Locate the cell with the specified text and output its (X, Y) center coordinate. 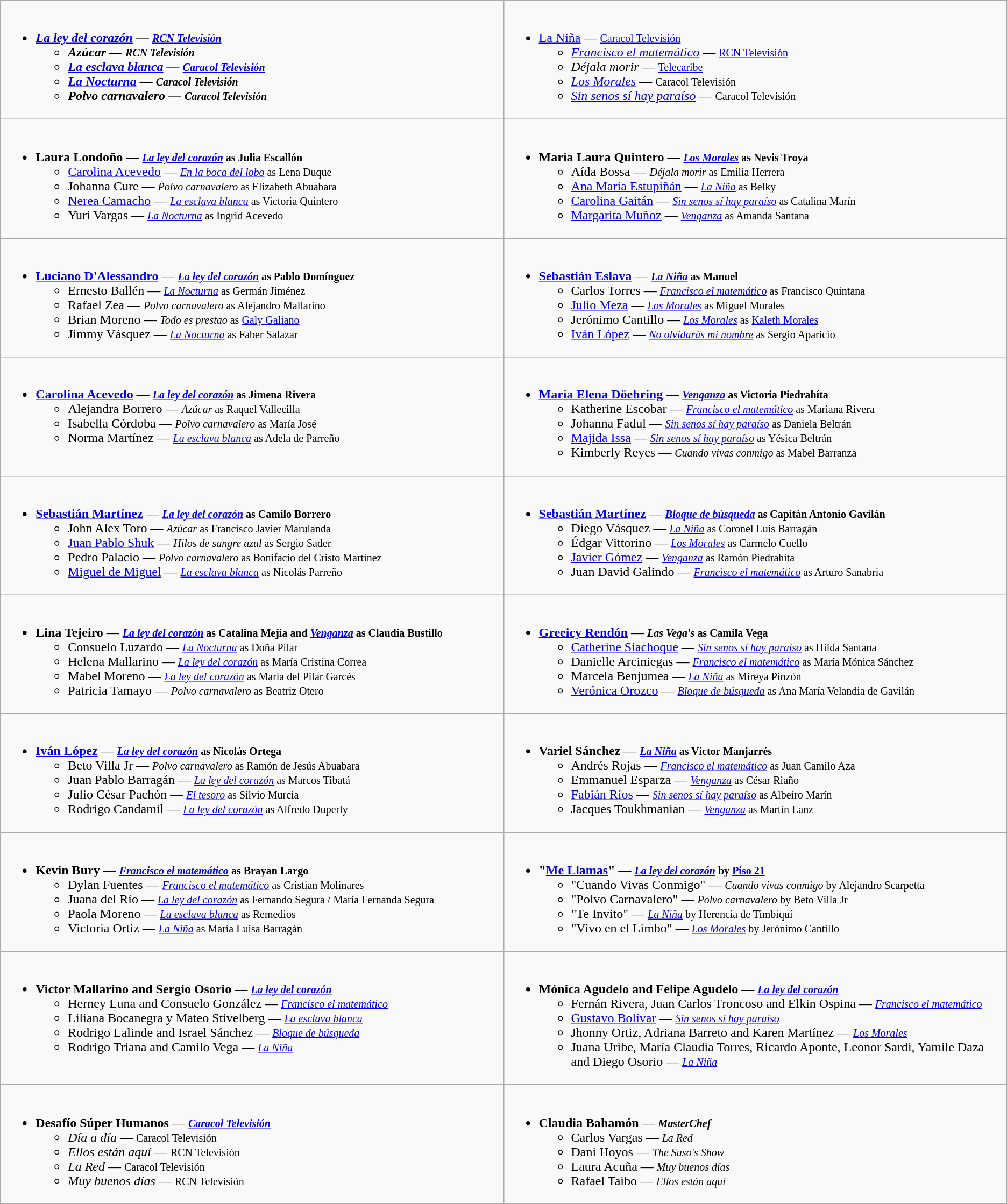
Claudia Bahamón — MasterChefCarlos Vargas — La RedDani Hoyos — The Suso's ShowLaura Acuña — Muy buenos díasRafael Taibo — Ellos están aquí (755, 1144)
